Detect which cell encompasses the target text, then output its [x, y] center coordinate. 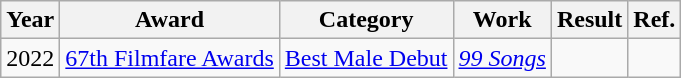
Category [366, 20]
Work [502, 20]
Award [170, 20]
67th Filmfare Awards [170, 58]
Best Male Debut [366, 58]
Ref. [654, 20]
Year [30, 20]
2022 [30, 58]
Result [589, 20]
99 Songs [502, 58]
